From the cell containing the given text, extract its center point as (X, Y) coordinate. 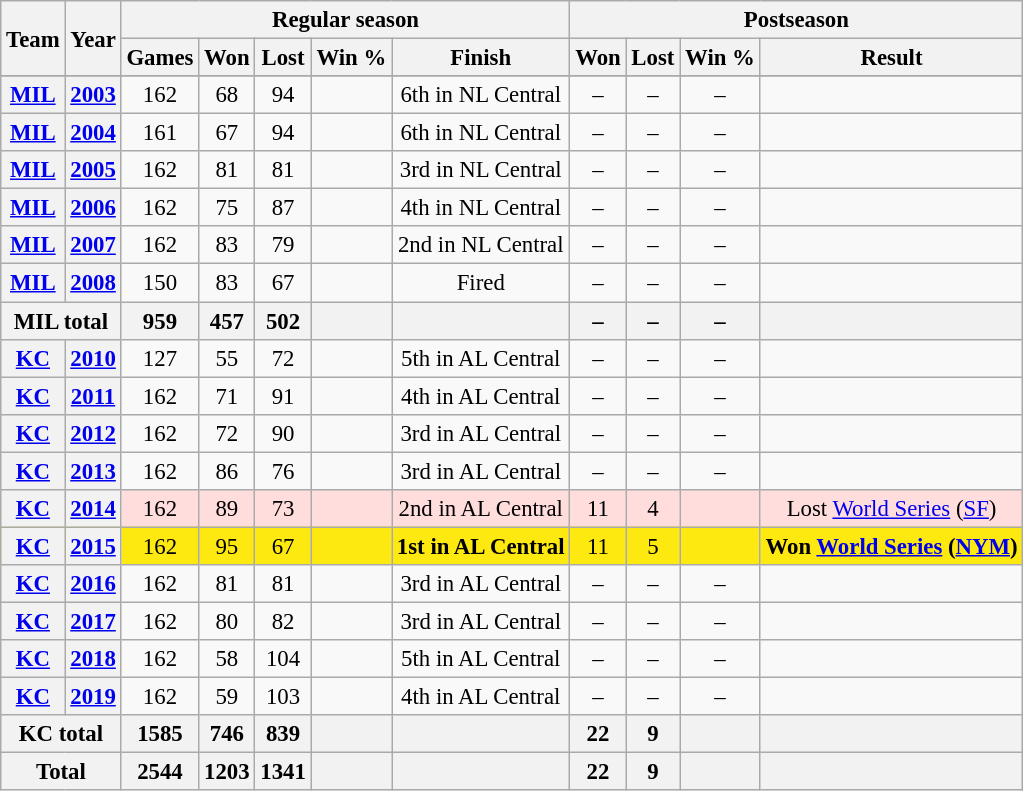
4 (653, 509)
5 (653, 546)
103 (283, 697)
1203 (227, 772)
Regular season (346, 20)
150 (160, 283)
4th in NL Central (481, 208)
2010 (93, 358)
Won World Series (NYM) (892, 546)
95 (227, 546)
68 (227, 95)
MIL total (61, 321)
2004 (93, 133)
71 (227, 396)
Team (33, 38)
79 (283, 245)
80 (227, 621)
Total (61, 772)
959 (160, 321)
502 (283, 321)
2nd in AL Central (481, 509)
2011 (93, 396)
Lost World Series (SF) (892, 509)
2012 (93, 433)
59 (227, 697)
3rd in NL Central (481, 170)
2018 (93, 659)
89 (227, 509)
2015 (93, 546)
91 (283, 396)
2005 (93, 170)
87 (283, 208)
KC total (61, 734)
58 (227, 659)
76 (283, 471)
2017 (93, 621)
73 (283, 509)
2544 (160, 772)
457 (227, 321)
127 (160, 358)
161 (160, 133)
2019 (93, 697)
2006 (93, 208)
839 (283, 734)
746 (227, 734)
86 (227, 471)
Games (160, 58)
55 (227, 358)
82 (283, 621)
2003 (93, 95)
90 (283, 433)
Year (93, 38)
2016 (93, 584)
Result (892, 58)
2007 (93, 245)
Postseason (796, 20)
Fired (481, 283)
2013 (93, 471)
1st in AL Central (481, 546)
2nd in NL Central (481, 245)
1341 (283, 772)
2008 (93, 283)
104 (283, 659)
2014 (93, 509)
1585 (160, 734)
Finish (481, 58)
75 (227, 208)
